Identify which cell holds the provided text, then report its [X, Y] central coordinate. 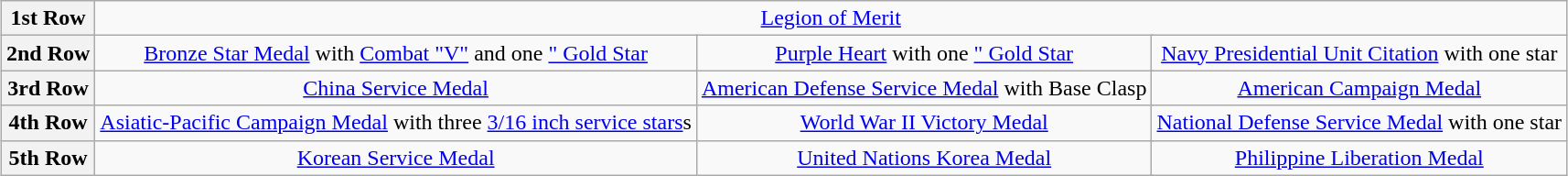
Navy Presidential Unit Citation with one star [1359, 53]
5th Row [48, 158]
Philippine Liberation Medal [1359, 158]
China Service Medal [396, 88]
American Defense Service Medal with Base Clasp [924, 88]
Asiatic-Pacific Campaign Medal with three 3/16 inch service starss [396, 123]
World War II Victory Medal [924, 123]
Korean Service Medal [396, 158]
1st Row [48, 18]
American Campaign Medal [1359, 88]
National Defense Service Medal with one star [1359, 123]
Bronze Star Medal with Combat "V" and one " Gold Star [396, 53]
Purple Heart with one " Gold Star [924, 53]
2nd Row [48, 53]
Legion of Merit [831, 18]
United Nations Korea Medal [924, 158]
4th Row [48, 123]
3rd Row [48, 88]
